Scan for the cell matching the given text and deliver its [x, y] coordinate at center. 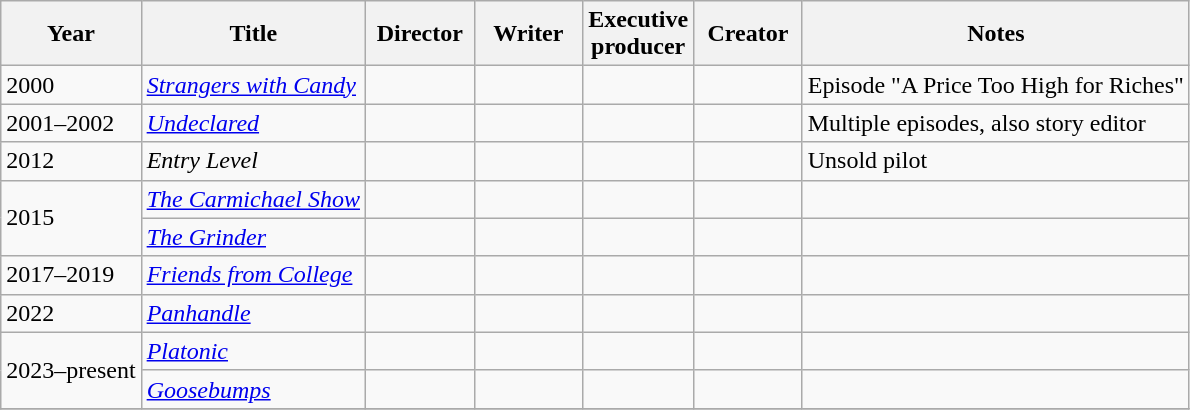
Unsold pilot [996, 161]
Episode "A Price Too High for Riches" [996, 85]
Executiveproducer [638, 34]
2023–present [71, 370]
2000 [71, 85]
Friends from College [253, 275]
2017–2019 [71, 275]
Strangers with Candy [253, 85]
2022 [71, 313]
Creator [748, 34]
2001–2002 [71, 123]
Panhandle [253, 313]
Platonic [253, 351]
The Grinder [253, 237]
2012 [71, 161]
Goosebumps [253, 389]
Writer [528, 34]
Entry Level [253, 161]
Undeclared [253, 123]
2015 [71, 218]
Notes [996, 34]
Title [253, 34]
Multiple episodes, also story editor [996, 123]
Year [71, 34]
The Carmichael Show [253, 199]
Director [420, 34]
